Provide the [X, Y] coordinate of the cell's center where the given text is located.  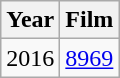
8969 [90, 58]
Film [90, 20]
2016 [30, 58]
Year [30, 20]
